Capture the cell that displays the provided text and extract its [X, Y] central coordinate. 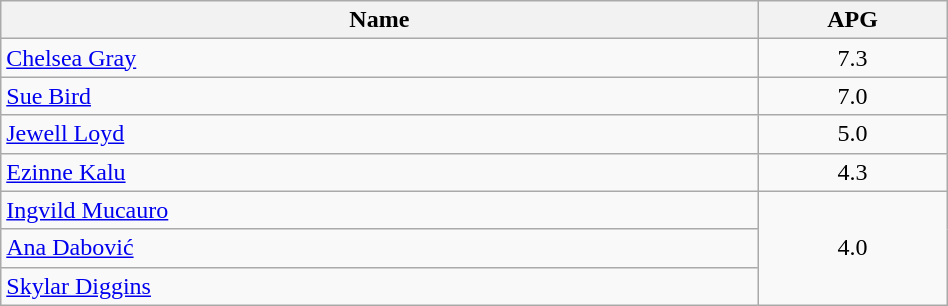
Name [380, 20]
4.3 [852, 172]
7.3 [852, 58]
APG [852, 20]
Skylar Diggins [380, 286]
7.0 [852, 96]
5.0 [852, 134]
Jewell Loyd [380, 134]
Ezinne Kalu [380, 172]
Ana Dabović [380, 248]
Ingvild Mucauro [380, 210]
4.0 [852, 248]
Sue Bird [380, 96]
Chelsea Gray [380, 58]
